From the cell containing the given text, extract its center point as [X, Y] coordinate. 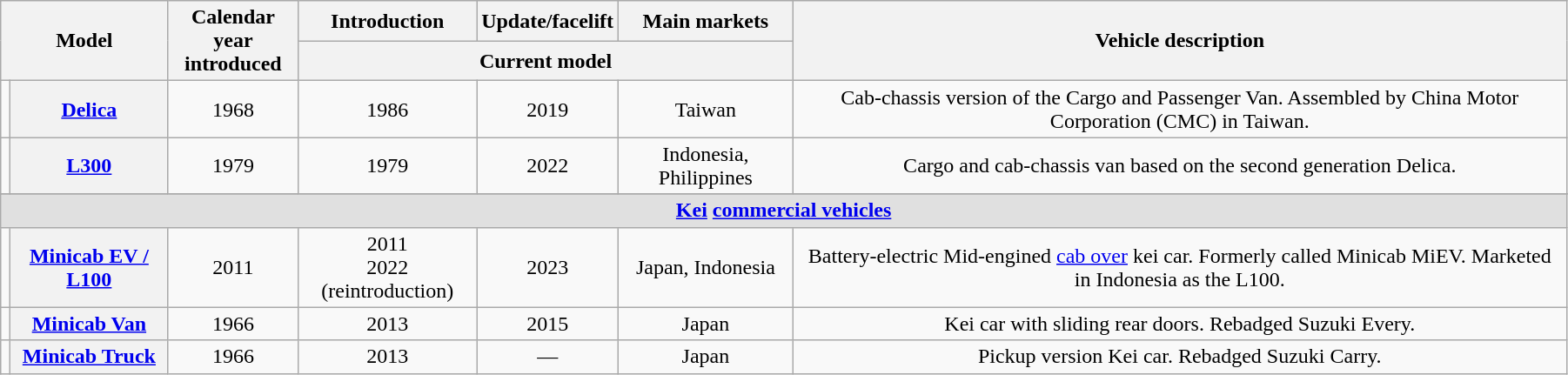
Current model [546, 61]
1968 [233, 110]
Kei car with sliding rear doors. Rebadged Suzuki Every. [1180, 324]
Introduction [388, 21]
Kei commercial vehicles [784, 211]
2011 [233, 267]
2019 [548, 110]
Calendar yearintroduced [233, 41]
Pickup version Kei car. Rebadged Suzuki Carry. [1180, 357]
Main markets [706, 21]
2023 [548, 267]
Cab-chassis version of the Cargo and Passenger Van. Assembled by China Motor Corporation (CMC) in Taiwan. [1180, 110]
20112022 (reintroduction) [388, 267]
Minicab EV / L100 [89, 267]
Vehicle description [1180, 41]
Update/facelift [548, 21]
L300 [89, 165]
Battery-electric Mid-engined cab over kei car. Formerly called Minicab MiEV. Marketed in Indonesia as the L100. [1180, 267]
Minicab Van [89, 324]
2022 [548, 165]
Delica [89, 110]
Cargo and cab-chassis van based on the second generation Delica. [1180, 165]
Taiwan [706, 110]
Japan, Indonesia [706, 267]
Indonesia, Philippines [706, 165]
2015 [548, 324]
Model [84, 41]
— [548, 357]
Minicab Truck [89, 357]
1986 [388, 110]
